Pinpoint the cell where the given text exists, returning its (x, y) midpoint coordinate. 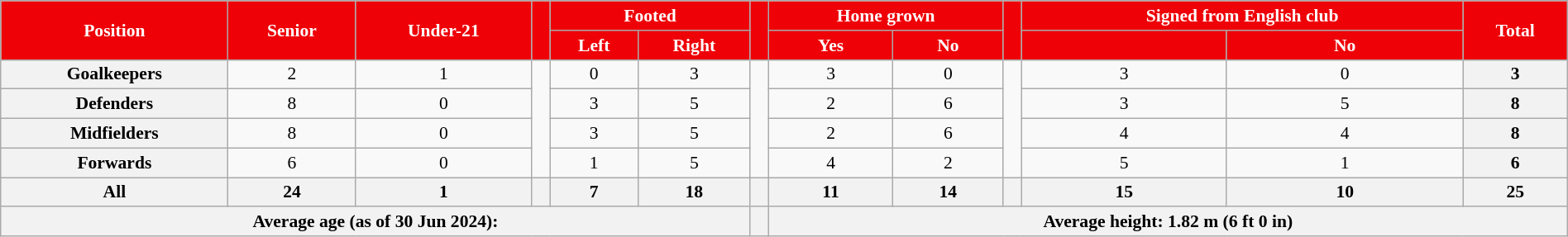
10 (1345, 192)
Average age (as of 30 Jun 2024): (375, 222)
All (114, 192)
Left (594, 45)
Average height: 1.82 m (6 ft 0 in) (1168, 222)
15 (1124, 192)
11 (830, 192)
Under-21 (443, 30)
25 (1515, 192)
24 (292, 192)
Goalkeepers (114, 74)
Senior (292, 30)
Midfielders (114, 134)
Forwards (114, 163)
Total (1515, 30)
Footed (650, 16)
Position (114, 30)
Right (695, 45)
Defenders (114, 104)
Yes (830, 45)
Signed from English club (1242, 16)
18 (695, 192)
Home grown (886, 16)
14 (948, 192)
7 (594, 192)
